Output the [x, y] coordinate of the center of the cell containing the given text.  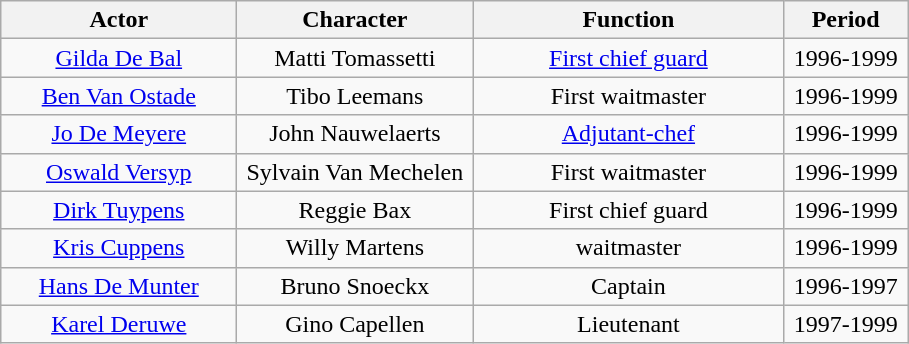
Captain [628, 286]
Actor [119, 20]
Gino Capellen [355, 324]
Lieutenant [628, 324]
Character [355, 20]
Matti Tomassetti [355, 58]
Period [846, 20]
Reggie Bax [355, 210]
waitmaster [628, 248]
Hans De Munter [119, 286]
Karel Deruwe [119, 324]
1996-1997 [846, 286]
John Nauwelaerts [355, 134]
Function [628, 20]
Oswald Versyp [119, 172]
Willy Martens [355, 248]
Gilda De Bal [119, 58]
Adjutant-chef [628, 134]
Dirk Tuypens [119, 210]
Jo De Meyere [119, 134]
1997-1999 [846, 324]
Tibo Leemans [355, 96]
Ben Van Ostade [119, 96]
Kris Cuppens [119, 248]
Bruno Snoeckx [355, 286]
Sylvain Van Mechelen [355, 172]
